Extract the [x, y] coordinate from the center of the cell holding the provided text.  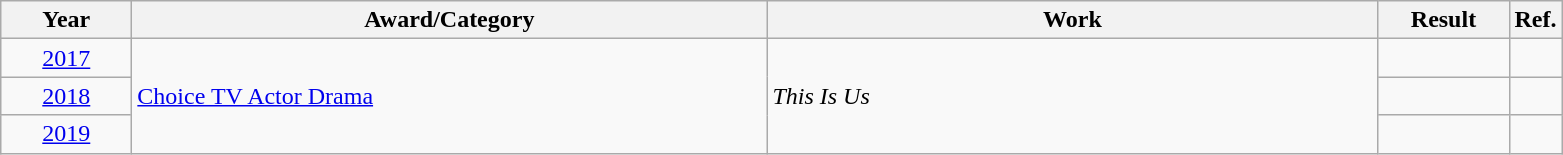
2019 [66, 134]
Result [1444, 20]
Work [1072, 20]
Award/Category [450, 20]
2018 [66, 96]
2017 [66, 58]
Ref. [1536, 20]
Year [66, 20]
Choice TV Actor Drama [450, 96]
This Is Us [1072, 96]
